Find where the given text appears and provide that cell's center as (X, Y) coordinate. 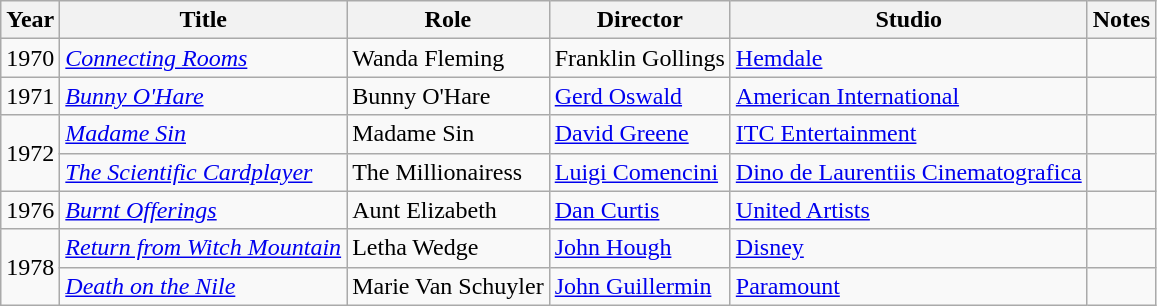
Franklin Gollings (640, 58)
Hemdale (908, 58)
The Millionairess (448, 172)
Dino de Laurentiis Cinematografica (908, 172)
Paramount (908, 286)
1971 (30, 96)
1970 (30, 58)
1972 (30, 153)
The Scientific Cardplayer (204, 172)
Year (30, 20)
Disney (908, 248)
Burnt Offerings (204, 210)
Title (204, 20)
John Guillermin (640, 286)
David Greene (640, 134)
Wanda Fleming (448, 58)
John Hough (640, 248)
Return from Witch Mountain (204, 248)
ITC Entertainment (908, 134)
Dan Curtis (640, 210)
American International (908, 96)
Director (640, 20)
Aunt Elizabeth (448, 210)
Marie Van Schuyler (448, 286)
Notes (1121, 20)
1978 (30, 267)
Connecting Rooms (204, 58)
Gerd Oswald (640, 96)
United Artists (908, 210)
Death on the Nile (204, 286)
Role (448, 20)
Studio (908, 20)
1976 (30, 210)
Letha Wedge (448, 248)
Luigi Comencini (640, 172)
